Capture the cell that displays the provided text and extract its (X, Y) central coordinate. 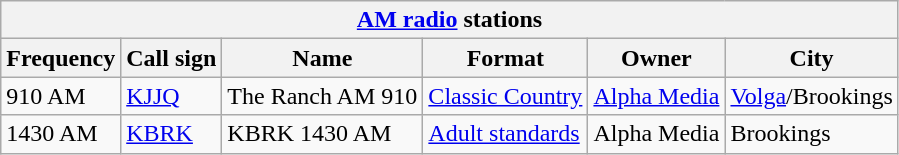
Name (322, 58)
AM radio stations (450, 20)
Brookings (812, 134)
KBRK (172, 134)
Format (506, 58)
Owner (656, 58)
Classic Country (506, 96)
Adult standards (506, 134)
KBRK 1430 AM (322, 134)
KJJQ (172, 96)
Volga/Brookings (812, 96)
City (812, 58)
1430 AM (61, 134)
910 AM (61, 96)
Frequency (61, 58)
Call sign (172, 58)
The Ranch AM 910 (322, 96)
